Output the (x, y) coordinate of the center of the cell containing the given text.  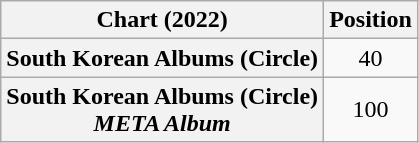
Chart (2022) (162, 20)
100 (371, 110)
South Korean Albums (Circle)META Album (162, 110)
40 (371, 58)
South Korean Albums (Circle) (162, 58)
Position (371, 20)
